Search for the cell housing the specified text and yield its (X, Y) center coordinate. 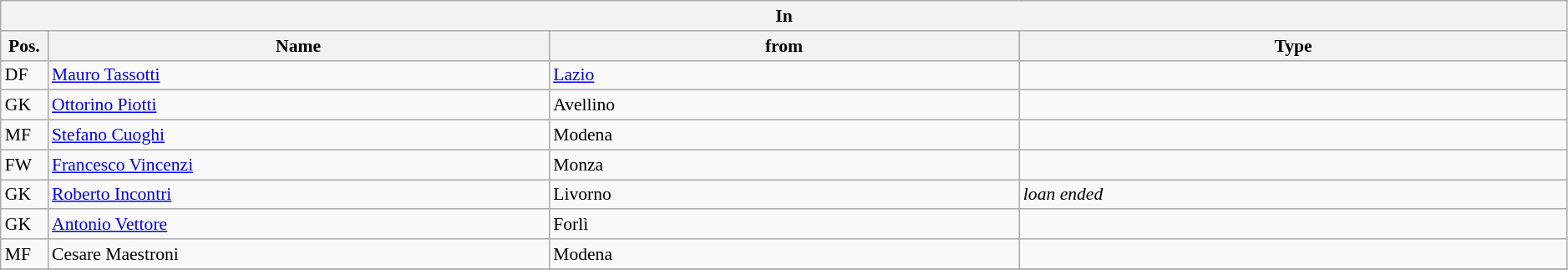
In (784, 16)
Name (298, 46)
Roberto Incontri (298, 195)
from (784, 46)
DF (24, 75)
Avellino (784, 105)
Monza (784, 165)
Ottorino Piotti (298, 105)
Stefano Cuoghi (298, 135)
loan ended (1293, 195)
Pos. (24, 46)
Antonio Vettore (298, 225)
Mauro Tassotti (298, 75)
Francesco Vincenzi (298, 165)
Type (1293, 46)
Cesare Maestroni (298, 254)
FW (24, 165)
Livorno (784, 195)
Lazio (784, 75)
Forlì (784, 225)
